Provide the (X, Y) coordinate of the cell's center where the given text is located.  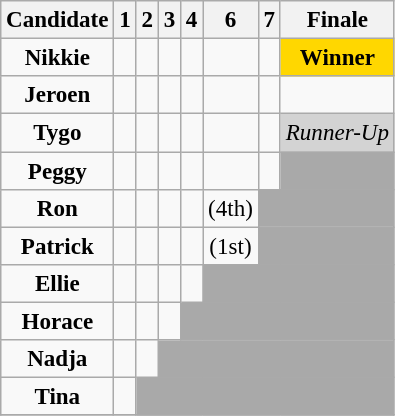
6 (230, 20)
Horace (58, 322)
3 (169, 20)
Tygo (58, 133)
1 (125, 20)
Candidate (58, 20)
Nikkie (58, 58)
Ellie (58, 284)
2 (147, 20)
Ron (58, 209)
Patrick (58, 246)
Jeroen (58, 95)
Runner-Up (337, 133)
Tina (58, 397)
4 (192, 20)
(4th) (230, 209)
Peggy (58, 171)
7 (269, 20)
Winner (337, 58)
Finale (337, 20)
(1st) (230, 246)
Nadja (58, 359)
